For the text-containing cell, return its midpoint in [x, y] coordinate format. 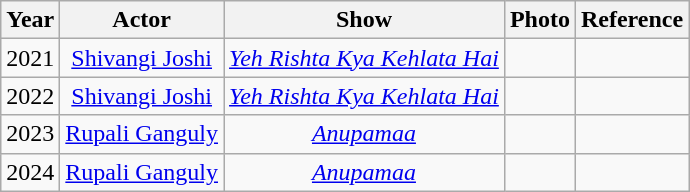
Reference [632, 20]
Actor [142, 20]
Year [30, 20]
Show [364, 20]
Photo [540, 20]
2023 [30, 134]
2021 [30, 58]
2022 [30, 96]
2024 [30, 172]
